Search for the cell housing the specified text and yield its (X, Y) center coordinate. 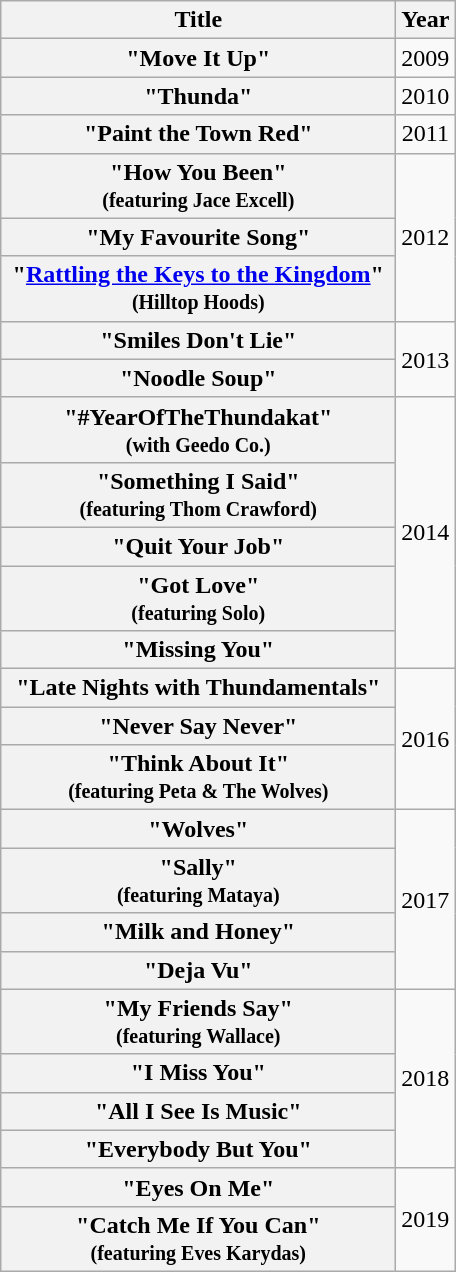
"Eyes On Me" (198, 1187)
2009 (426, 58)
"Catch Me If You Can"(featuring Eves Karydas) (198, 1238)
"#YearOfTheThundakat"(with Geedo Co.) (198, 430)
"All I See Is Music" (198, 1111)
Title (198, 20)
2011 (426, 134)
2016 (426, 740)
"Smiles Don't Lie" (198, 340)
"Rattling the Keys to the Kingdom"(Hilltop Hoods) (198, 288)
"Got Love"(featuring Solo) (198, 598)
"Paint the Town Red" (198, 134)
"Quit Your Job" (198, 546)
"My Favourite Song" (198, 237)
2010 (426, 96)
2018 (426, 1078)
"Sally"(featuring Mataya) (198, 880)
2019 (426, 1220)
"Late Nights with Thundamentals" (198, 688)
2017 (426, 900)
Year (426, 20)
"Noodle Soup" (198, 378)
2012 (426, 237)
"Never Say Never" (198, 726)
"Move It Up" (198, 58)
"Deja Vu" (198, 970)
"I Miss You" (198, 1073)
2014 (426, 532)
"Something I Said"(featuring Thom Crawford) (198, 494)
"Thunda" (198, 96)
"Everybody But You" (198, 1149)
"My Friends Say"(featuring Wallace) (198, 1022)
"Think About It"(featuring Peta & The Wolves) (198, 778)
"Missing You" (198, 650)
"Wolves" (198, 829)
"Milk and Honey" (198, 932)
2013 (426, 359)
"How You Been"(featuring Jace Excell) (198, 186)
